Find where the given text appears and provide that cell's center as [X, Y] coordinate. 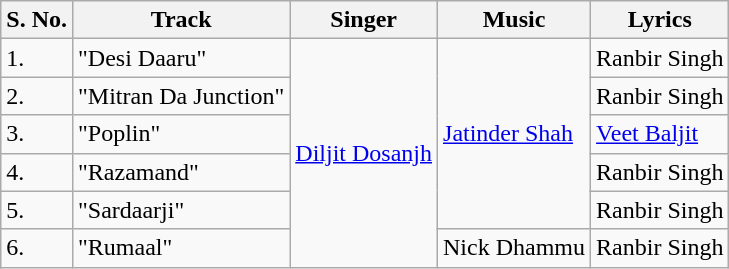
"Mitran Da Junction" [180, 96]
"Razamand" [180, 172]
"Sardaarji" [180, 210]
6. [37, 248]
Veet Baljit [660, 134]
5. [37, 210]
Nick Dhammu [514, 248]
Jatinder Shah [514, 134]
"Desi Daaru" [180, 58]
Lyrics [660, 20]
1. [37, 58]
2. [37, 96]
3. [37, 134]
Singer [364, 20]
Music [514, 20]
"Rumaal" [180, 248]
S. No. [37, 20]
Diljit Dosanjh [364, 153]
Track [180, 20]
4. [37, 172]
"Poplin" [180, 134]
